Return [x, y] of the center of cell containing provided text 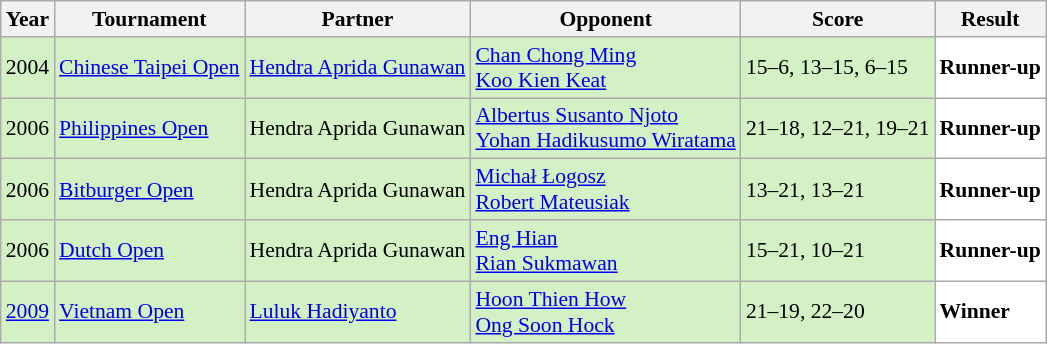
Result [990, 19]
Winner [990, 312]
Vietnam Open [149, 312]
Opponent [605, 19]
13–21, 13–21 [838, 190]
Score [838, 19]
Chinese Taipei Open [149, 68]
Partner [357, 19]
Hoon Thien How Ong Soon Hock [605, 312]
Michał Łogosz Robert Mateusiak [605, 190]
Chan Chong Ming Koo Kien Keat [605, 68]
Tournament [149, 19]
Luluk Hadiyanto [357, 312]
Philippines Open [149, 128]
Year [28, 19]
2009 [28, 312]
2004 [28, 68]
21–18, 12–21, 19–21 [838, 128]
15–21, 10–21 [838, 250]
15–6, 13–15, 6–15 [838, 68]
21–19, 22–20 [838, 312]
Albertus Susanto Njoto Yohan Hadikusumo Wiratama [605, 128]
Bitburger Open [149, 190]
Dutch Open [149, 250]
Eng Hian Rian Sukmawan [605, 250]
